Capture the cell that displays the provided text and extract its [x, y] central coordinate. 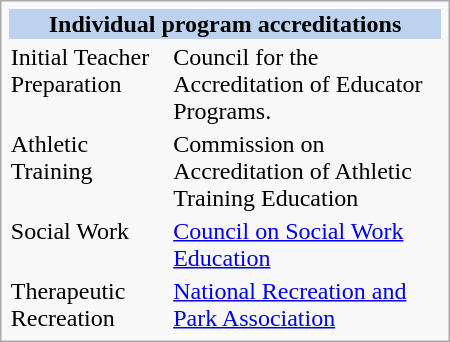
National Recreation and Park Association [306, 304]
Social Work [88, 244]
Individual program accreditations [224, 24]
Athletic Training [88, 171]
Council for the Accreditation of Educator Programs. [306, 84]
Council on Social Work Education [306, 244]
Commission on Accreditation of Athletic Training Education [306, 171]
Initial Teacher Preparation [88, 84]
Therapeutic Recreation [88, 304]
